Determine the (x, y) coordinate at the center of the cell enclosing the given text.  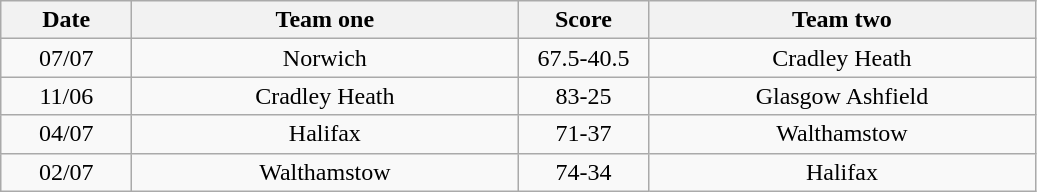
04/07 (66, 134)
Team one (325, 20)
67.5-40.5 (584, 58)
Team two (842, 20)
11/06 (66, 96)
74-34 (584, 172)
83-25 (584, 96)
Norwich (325, 58)
Glasgow Ashfield (842, 96)
71-37 (584, 134)
Date (66, 20)
Score (584, 20)
07/07 (66, 58)
02/07 (66, 172)
